Provide the [X, Y] coordinate of the cell's center where the given text is located.  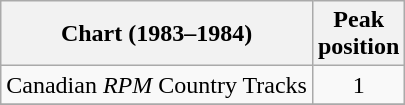
Canadian RPM Country Tracks [157, 85]
1 [358, 85]
Peakposition [358, 34]
Chart (1983–1984) [157, 34]
